Capture the cell that displays the provided text and extract its (X, Y) central coordinate. 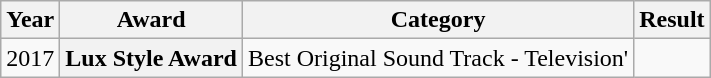
Lux Style Award (152, 58)
Best Original Sound Track - Television' (438, 58)
Award (152, 20)
Year (30, 20)
2017 (30, 58)
Category (438, 20)
Result (672, 20)
